Extract the [X, Y] coordinate from the center of the cell holding the provided text.  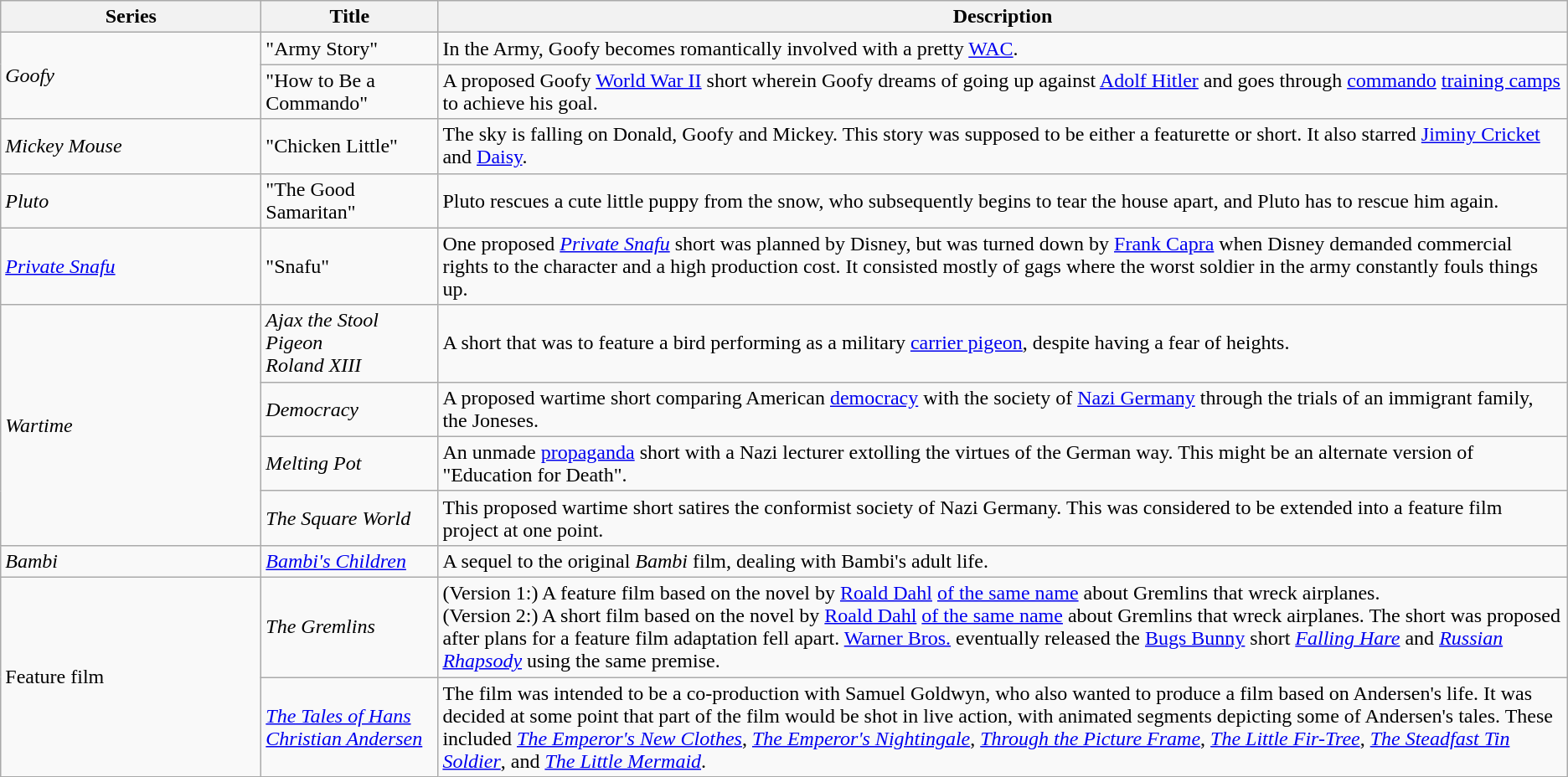
Mickey Mouse [131, 146]
"The Good Samaritan" [350, 201]
Bambi's Children [350, 561]
"Chicken Little" [350, 146]
"Snafu" [350, 266]
The sky is falling on Donald, Goofy and Mickey. This story was supposed to be either a featurette or short. It also starred Jiminy Cricket and Daisy. [1003, 146]
"Army Story" [350, 49]
The Square World [350, 517]
Feature film [131, 677]
A short that was to feature a bird performing as a military carrier pigeon, despite having a fear of heights. [1003, 343]
The Tales of Hans Christian Andersen [350, 727]
Goofy [131, 75]
Series [131, 17]
An unmade propaganda short with a Nazi lecturer extolling the virtues of the German way. This might be an alternate version of "Education for Death". [1003, 464]
Private Snafu [131, 266]
A proposed wartime short comparing American democracy with the society of Nazi Germany through the trials of an immigrant family, the Joneses. [1003, 409]
"How to Be a Commando" [350, 92]
Pluto [131, 201]
Title [350, 17]
Bambi [131, 561]
The Gremlins [350, 626]
Ajax the Stool Pigeon Roland XIII [350, 343]
In the Army, Goofy becomes romantically involved with a pretty WAC. [1003, 49]
Wartime [131, 425]
Melting Pot [350, 464]
Pluto rescues a cute little puppy from the snow, who subsequently begins to tear the house apart, and Pluto has to rescue him again. [1003, 201]
Democracy [350, 409]
Description [1003, 17]
A sequel to the original Bambi film, dealing with Bambi's adult life. [1003, 561]
